Return [X, Y] of the center of cell containing provided text 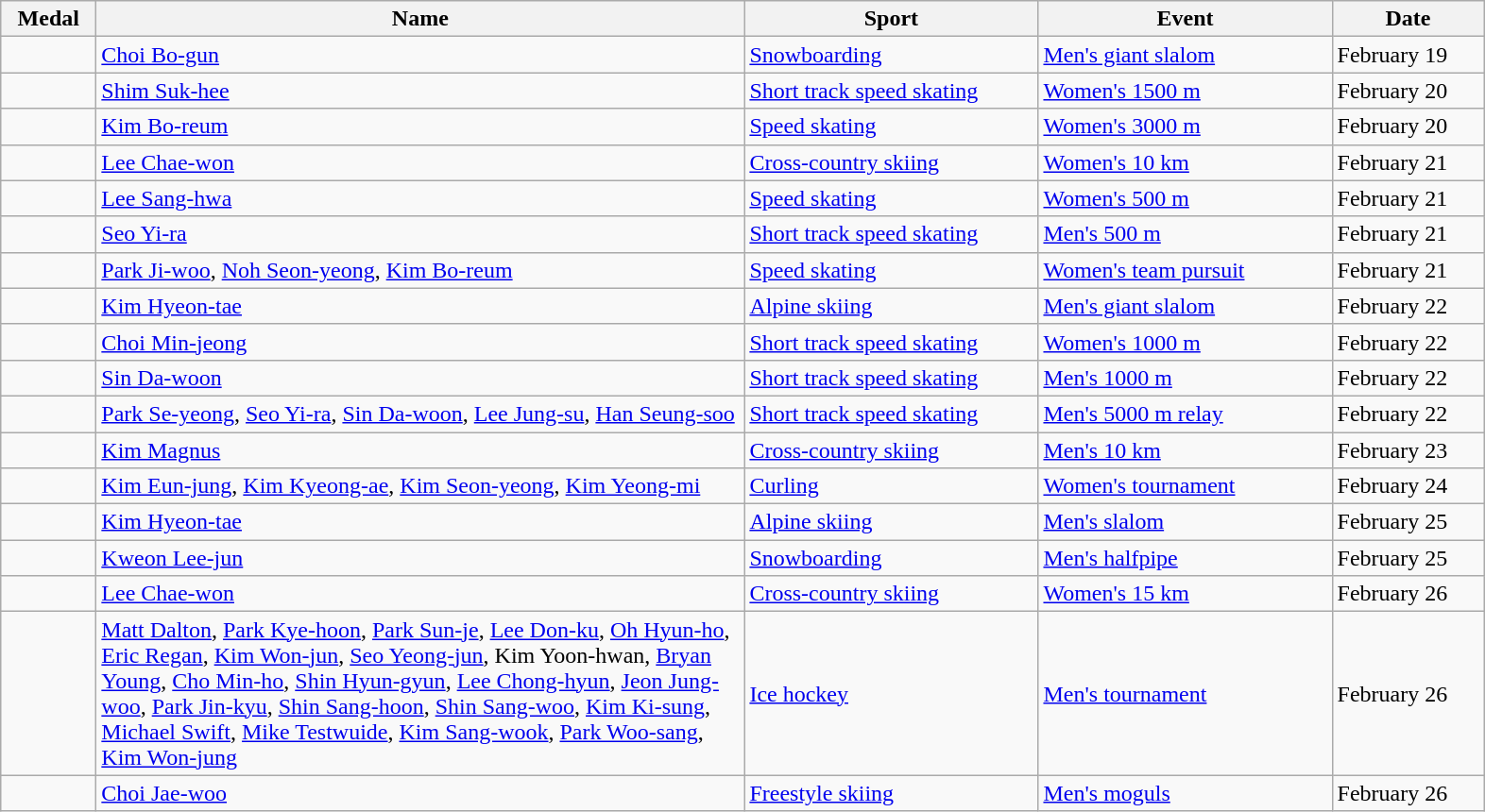
Women's 500 m [1185, 198]
Ice hockey [892, 693]
Name [420, 19]
Park Ji-woo, Noh Seon-yeong, Kim Bo-reum [420, 270]
Choi Bo-gun [420, 55]
Sport [892, 19]
Men's tournament [1185, 693]
Kim Eun-jung, Kim Kyeong-ae, Kim Seon-yeong, Kim Yeong-mi [420, 486]
Men's 1000 m [1185, 378]
Kim Magnus [420, 450]
Women's 1500 m [1185, 91]
Shim Suk-hee [420, 91]
Men's halfpipe [1185, 558]
Kim Bo-reum [420, 127]
Men's moguls [1185, 793]
Choi Min-jeong [420, 342]
Freestyle skiing [892, 793]
Event [1185, 19]
Men's 5000 m relay [1185, 414]
Choi Jae-woo [420, 793]
February 23 [1408, 450]
Seo Yi-ra [420, 234]
Women's 3000 m [1185, 127]
Women's team pursuit [1185, 270]
Date [1408, 19]
Women's 15 km [1185, 594]
Men's slalom [1185, 522]
Women's 10 km [1185, 162]
Women's tournament [1185, 486]
Women's 1000 m [1185, 342]
Lee Sang-hwa [420, 198]
Men's 10 km [1185, 450]
Men's 500 m [1185, 234]
Sin Da-woon [420, 378]
Park Se-yeong, Seo Yi-ra, Sin Da-woon, Lee Jung-su, Han Seung-soo [420, 414]
February 19 [1408, 55]
Kweon Lee-jun [420, 558]
Medal [49, 19]
February 24 [1408, 486]
Curling [892, 486]
